Find where the given text appears and provide that cell's center as [x, y] coordinate. 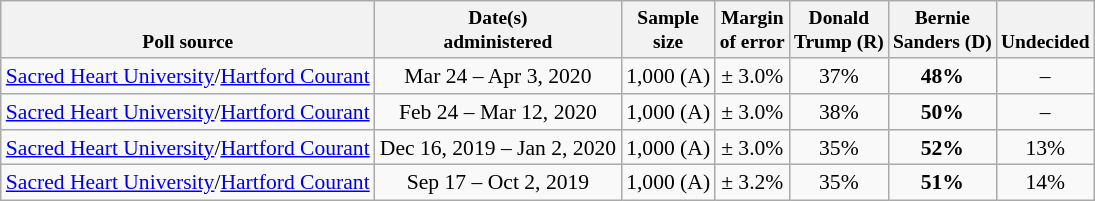
50% [942, 112]
52% [942, 148]
37% [838, 76]
± 3.2% [752, 183]
Feb 24 – Mar 12, 2020 [498, 112]
Undecided [1045, 30]
Sep 17 – Oct 2, 2019 [498, 183]
DonaldTrump (R) [838, 30]
Marginof error [752, 30]
BernieSanders (D) [942, 30]
51% [942, 183]
Samplesize [668, 30]
Dec 16, 2019 – Jan 2, 2020 [498, 148]
38% [838, 112]
Mar 24 – Apr 3, 2020 [498, 76]
14% [1045, 183]
Poll source [188, 30]
Date(s)administered [498, 30]
48% [942, 76]
13% [1045, 148]
